Find where the given text appears and provide that cell's center as [X, Y] coordinate. 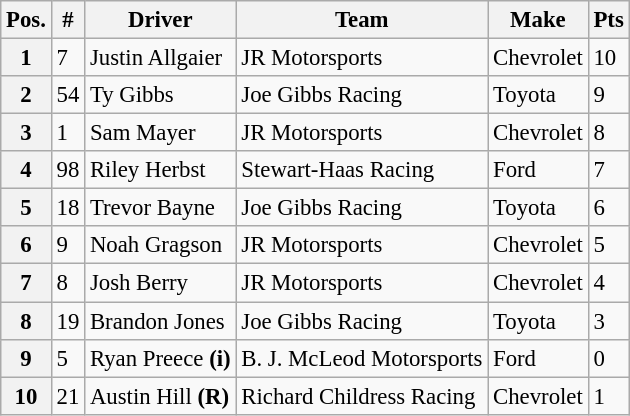
Pos. [26, 20]
19 [68, 321]
98 [68, 170]
Josh Berry [160, 283]
Ty Gibbs [160, 95]
Austin Hill (R) [160, 396]
0 [608, 358]
Ryan Preece (i) [160, 358]
Driver [160, 20]
Make [538, 20]
Trevor Bayne [160, 208]
Pts [608, 20]
18 [68, 208]
Stewart-Haas Racing [362, 170]
B. J. McLeod Motorsports [362, 358]
Richard Childress Racing [362, 396]
Noah Gragson [160, 245]
Team [362, 20]
Brandon Jones [160, 321]
# [68, 20]
Justin Allgaier [160, 58]
Sam Mayer [160, 133]
2 [26, 95]
Riley Herbst [160, 170]
21 [68, 396]
54 [68, 95]
